Return the [X, Y] coordinate for the center point of the cell that contains the specified text.  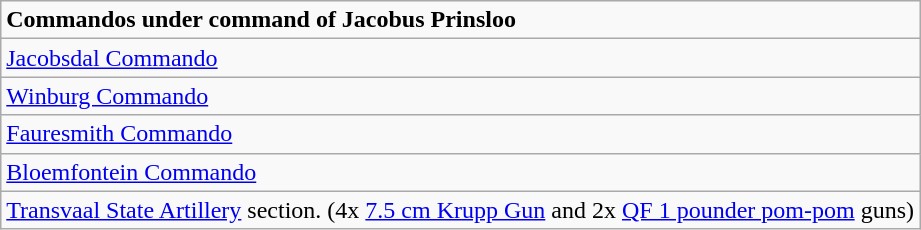
Jacobsdal Commando [460, 58]
Transvaal State Artillery section. (4x 7.5 cm Krupp Gun and 2x QF 1 pounder pom-pom guns) [460, 210]
Winburg Commando [460, 96]
Commandos under command of Jacobus Prinsloo [460, 20]
Fauresmith Commando [460, 134]
Bloemfontein Commando [460, 172]
